From the cell containing the given text, extract its center point as (x, y) coordinate. 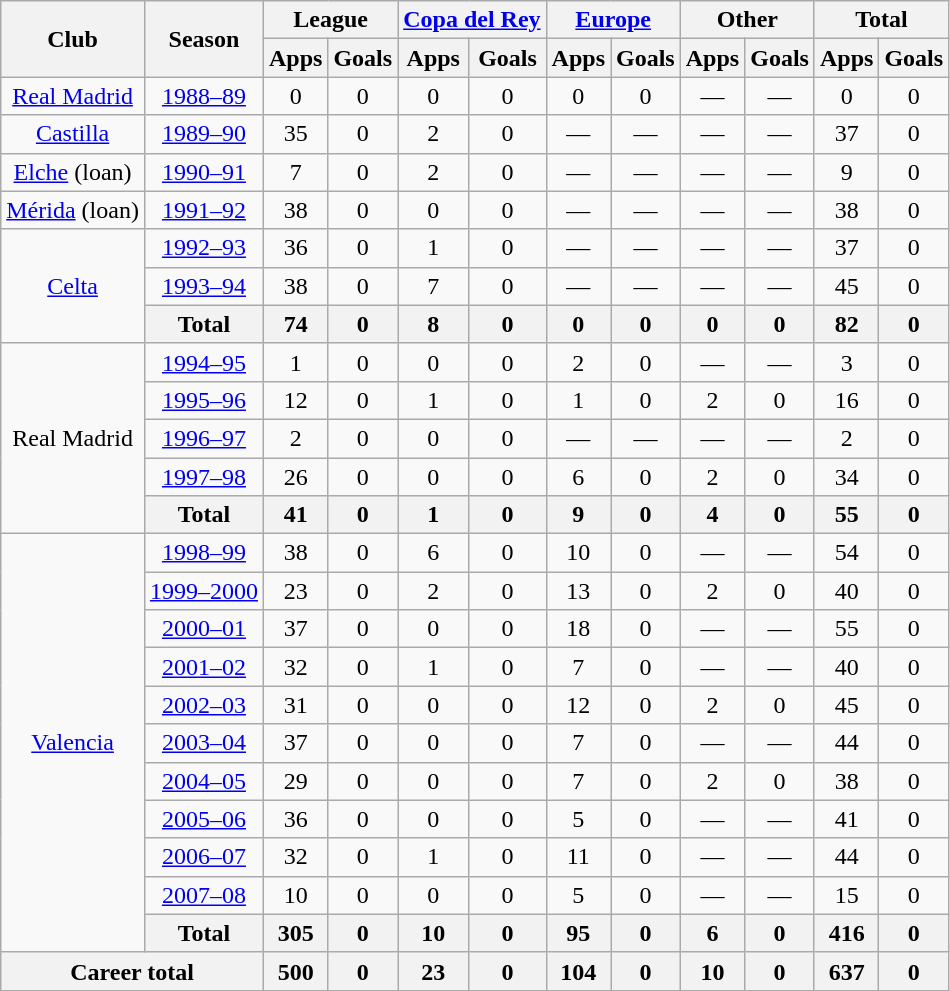
2006–07 (204, 857)
1992–93 (204, 248)
637 (846, 971)
Career total (132, 971)
1999–2000 (204, 591)
Europe (613, 20)
1996–97 (204, 438)
1994–95 (204, 362)
1995–96 (204, 400)
2003–04 (204, 743)
13 (578, 591)
Elche (loan) (73, 172)
Season (204, 39)
3 (846, 362)
305 (295, 933)
29 (295, 781)
500 (295, 971)
1991–92 (204, 210)
74 (295, 324)
Celta (73, 286)
Copa del Rey (472, 20)
82 (846, 324)
1989–90 (204, 134)
1997–98 (204, 477)
Club (73, 39)
Castilla (73, 134)
4 (712, 515)
League (330, 20)
16 (846, 400)
54 (846, 553)
104 (578, 971)
35 (295, 134)
Other (747, 20)
2002–03 (204, 705)
8 (434, 324)
95 (578, 933)
11 (578, 857)
2001–02 (204, 667)
1990–91 (204, 172)
Valencia (73, 744)
18 (578, 629)
34 (846, 477)
26 (295, 477)
1988–89 (204, 96)
2007–08 (204, 895)
31 (295, 705)
1998–99 (204, 553)
2000–01 (204, 629)
15 (846, 895)
2004–05 (204, 781)
416 (846, 933)
2005–06 (204, 819)
1993–94 (204, 286)
Mérida (loan) (73, 210)
